Capture the cell that displays the provided text and extract its (X, Y) central coordinate. 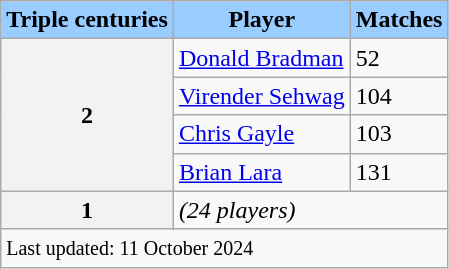
1 (88, 210)
131 (399, 172)
Chris Gayle (262, 134)
52 (399, 58)
Matches (399, 20)
Last updated: 11 October 2024 (224, 248)
Donald Bradman (262, 58)
Brian Lara (262, 172)
2 (88, 115)
104 (399, 96)
Triple centuries (88, 20)
(24 players) (310, 210)
Player (262, 20)
103 (399, 134)
Virender Sehwag (262, 96)
